Output the (X, Y) coordinate of the center of the cell containing the given text.  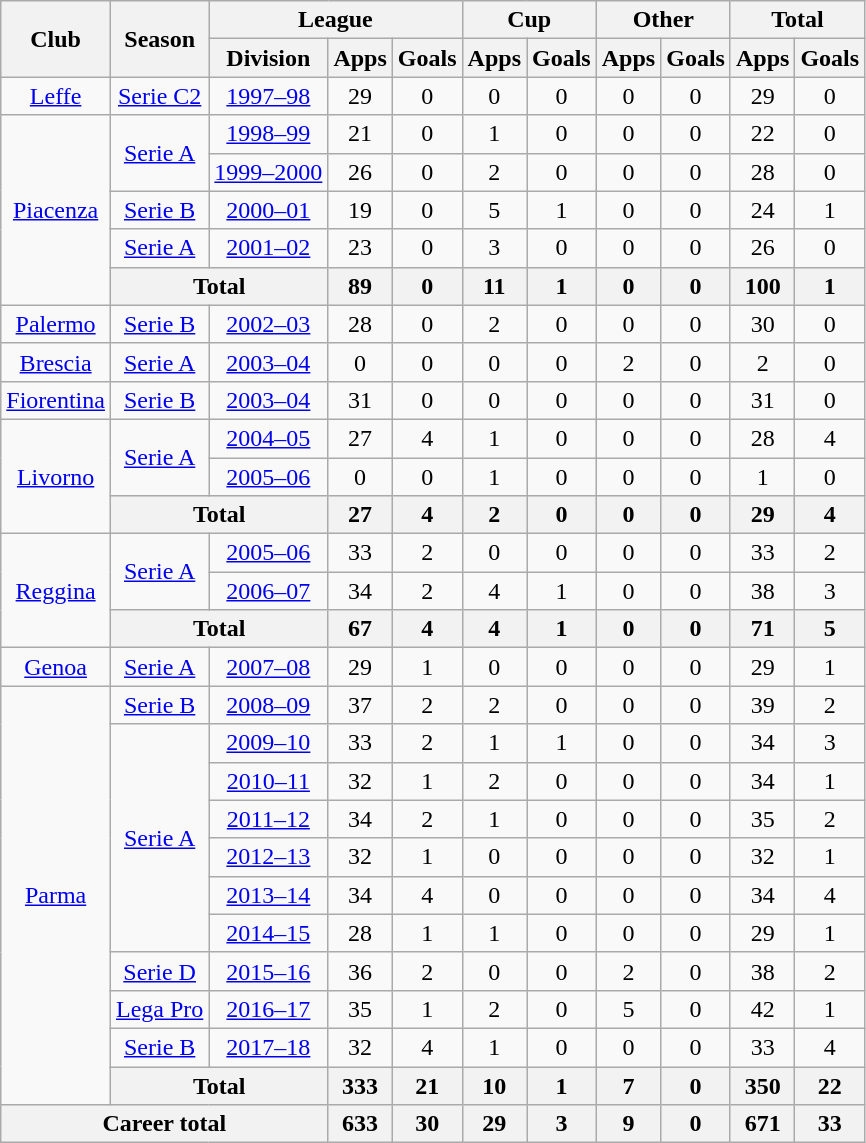
2013–14 (268, 895)
Club (56, 39)
2002–03 (268, 324)
2014–15 (268, 933)
Cup (529, 20)
2016–17 (268, 1009)
Palermo (56, 324)
Genoa (56, 667)
Parma (56, 896)
42 (762, 1009)
2000–01 (268, 210)
2009–10 (268, 743)
24 (762, 210)
2007–08 (268, 667)
7 (628, 1085)
Serie D (159, 971)
2017–18 (268, 1047)
2001–02 (268, 248)
9 (628, 1124)
2011–12 (268, 819)
2006–07 (268, 591)
37 (360, 705)
10 (494, 1085)
67 (360, 629)
19 (360, 210)
Lega Pro (159, 1009)
Brescia (56, 362)
23 (360, 248)
633 (360, 1124)
Fiorentina (56, 400)
350 (762, 1085)
1998–99 (268, 134)
2012–13 (268, 857)
Piacenza (56, 210)
333 (360, 1085)
671 (762, 1124)
Season (159, 39)
2004–05 (268, 438)
89 (360, 286)
Career total (164, 1124)
39 (762, 705)
Other (663, 20)
1997–98 (268, 96)
Livorno (56, 476)
Serie C2 (159, 96)
2010–11 (268, 781)
2015–16 (268, 971)
100 (762, 286)
36 (360, 971)
Leffe (56, 96)
11 (494, 286)
2008–09 (268, 705)
1999–2000 (268, 172)
71 (762, 629)
League (336, 20)
Reggina (56, 591)
Division (268, 58)
